Extract the (x, y) coordinate from the center of the cell holding the provided text.  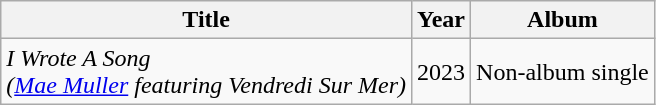
Album (563, 20)
Title (206, 20)
Year (442, 20)
Non-album single (563, 72)
2023 (442, 72)
I Wrote A Song(Mae Muller featuring Vendredi Sur Mer) (206, 72)
